Pinpoint the cell where the given text exists, returning its (X, Y) midpoint coordinate. 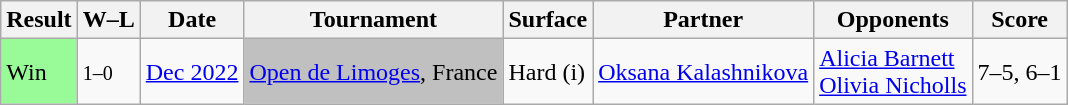
Oksana Kalashnikova (704, 72)
W–L (108, 20)
Tournament (374, 20)
Date (192, 20)
Win (39, 72)
Surface (548, 20)
7–5, 6–1 (1020, 72)
Alicia Barnett Olivia Nicholls (893, 72)
1–0 (108, 72)
Dec 2022 (192, 72)
Hard (i) (548, 72)
Score (1020, 20)
Result (39, 20)
Open de Limoges, France (374, 72)
Opponents (893, 20)
Partner (704, 20)
